Capture the cell that displays the provided text and extract its (x, y) central coordinate. 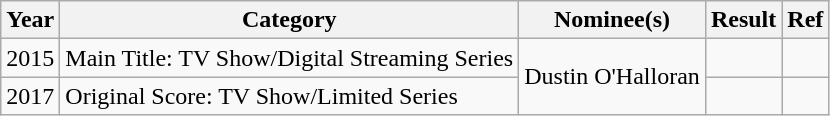
Original Score: TV Show/Limited Series (290, 96)
Nominee(s) (612, 20)
Ref (806, 20)
2015 (30, 58)
Year (30, 20)
Dustin O'Halloran (612, 77)
Category (290, 20)
2017 (30, 96)
Result (743, 20)
Main Title: TV Show/Digital Streaming Series (290, 58)
